Identify which cell holds the provided text, then report its [x, y] central coordinate. 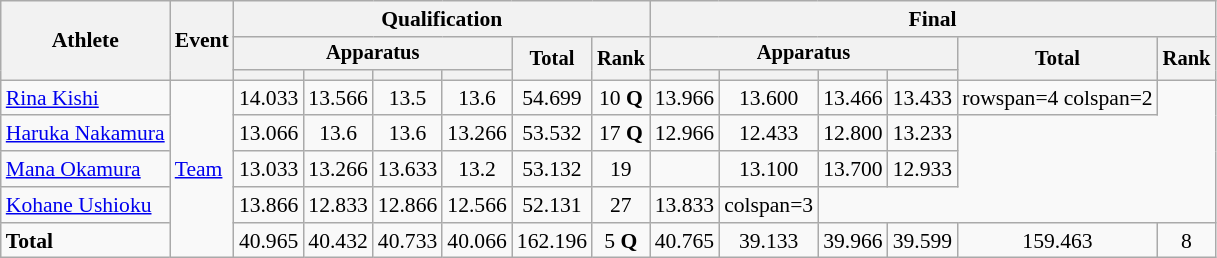
Athlete [86, 40]
13.833 [684, 205]
colspan=3 [768, 205]
13.233 [922, 134]
17 Q [621, 134]
12.966 [684, 134]
Qualification [442, 19]
13.966 [684, 98]
13.566 [338, 98]
54.699 [552, 98]
12.433 [768, 134]
13.033 [268, 169]
53.532 [552, 134]
13.700 [852, 169]
10 Q [621, 98]
13.100 [768, 169]
13.066 [268, 134]
13.433 [922, 98]
13.466 [852, 98]
27 [621, 205]
12.833 [338, 205]
14.033 [268, 98]
12.933 [922, 169]
Final [933, 19]
Team [202, 169]
13.866 [268, 205]
Mana Okamura [86, 169]
13.600 [768, 98]
13.2 [476, 169]
rowspan=4 colspan=2 [1058, 98]
13.633 [408, 169]
12.566 [476, 205]
52.131 [552, 205]
12.866 [408, 205]
Rina Kishi [86, 98]
19 [621, 169]
Haruka Nakamura [86, 134]
12.800 [852, 134]
53.132 [552, 169]
13.5 [408, 98]
Event [202, 40]
Kohane Ushioku [86, 205]
